Locate the cell with the specified text and output its (x, y) center coordinate. 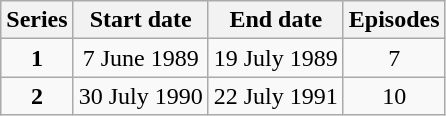
2 (37, 96)
Start date (140, 20)
Series (37, 20)
Episodes (394, 20)
22 July 1991 (276, 96)
19 July 1989 (276, 58)
End date (276, 20)
10 (394, 96)
7 June 1989 (140, 58)
1 (37, 58)
7 (394, 58)
30 July 1990 (140, 96)
